Detect which cell encompasses the target text, then output its [x, y] center coordinate. 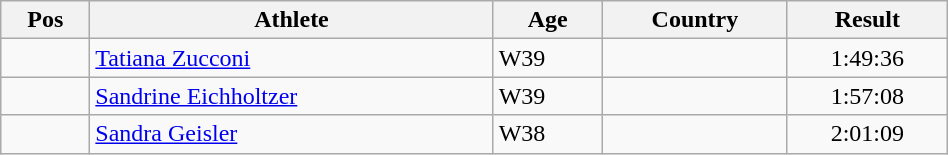
Result [867, 20]
Pos [46, 20]
2:01:09 [867, 134]
Age [548, 20]
Tatiana Zucconi [292, 58]
Sandra Geisler [292, 134]
W38 [548, 134]
Country [694, 20]
1:57:08 [867, 96]
Sandrine Eichholtzer [292, 96]
1:49:36 [867, 58]
Athlete [292, 20]
